Return [x, y] of the center of cell containing provided text 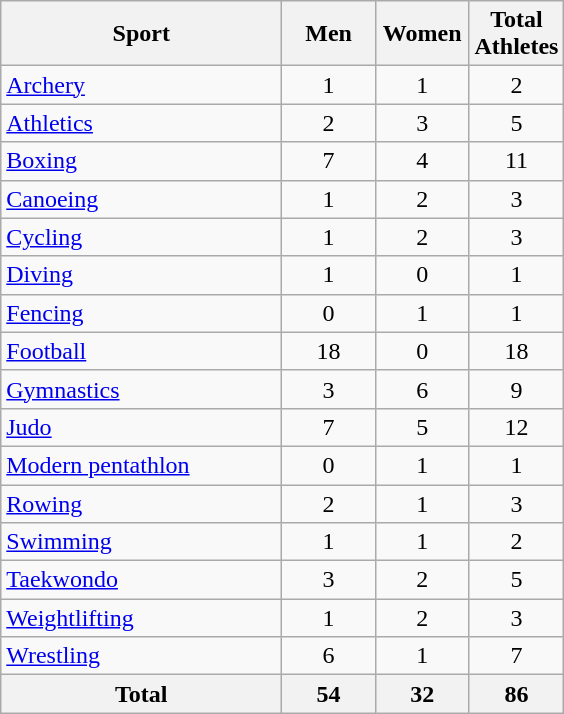
Athletics [142, 123]
Fencing [142, 313]
9 [516, 389]
Rowing [142, 503]
4 [422, 161]
Sport [142, 34]
Swimming [142, 542]
Women [422, 34]
11 [516, 161]
Taekwondo [142, 580]
Gymnastics [142, 389]
Modern pentathlon [142, 465]
32 [422, 694]
Wrestling [142, 656]
Cycling [142, 237]
12 [516, 427]
Judo [142, 427]
Canoeing [142, 199]
54 [329, 694]
Men [329, 34]
Total Athletes [516, 34]
Boxing [142, 161]
Weightlifting [142, 618]
Football [142, 351]
Archery [142, 85]
86 [516, 694]
Total [142, 694]
Diving [142, 275]
